Return (X, Y) of the center of cell containing provided text 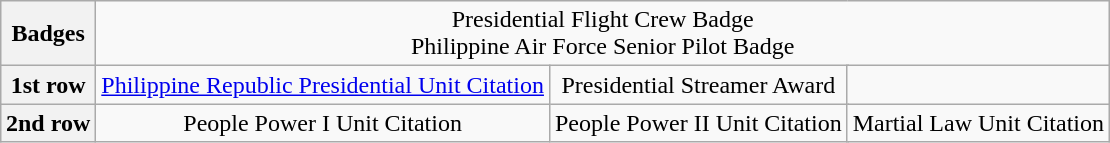
Badges (48, 34)
2nd row (48, 123)
People Power I Unit Citation (323, 123)
Presidential Flight Crew Badge Philippine Air Force Senior Pilot Badge (603, 34)
Philippine Republic Presidential Unit Citation (323, 85)
Martial Law Unit Citation (978, 123)
1st row (48, 85)
Presidential Streamer Award (698, 85)
People Power II Unit Citation (698, 123)
